Return [x, y] of the center of cell containing provided text 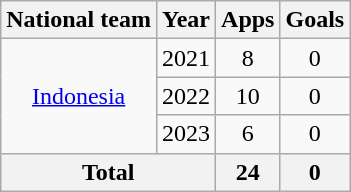
Goals [315, 20]
Apps [248, 20]
Year [186, 20]
24 [248, 172]
8 [248, 58]
2021 [186, 58]
6 [248, 134]
10 [248, 96]
Indonesia [79, 96]
2023 [186, 134]
National team [79, 20]
Total [108, 172]
2022 [186, 96]
